Provide the [x, y] coordinate of the cell's center where the given text is located.  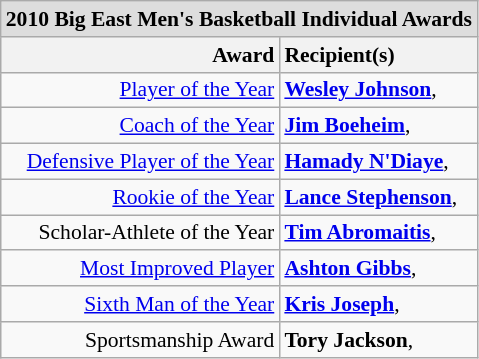
Tim Abromaitis, [378, 233]
Rookie of the Year [140, 197]
Scholar-Athlete of the Year [140, 233]
Tory Jackson, [378, 340]
Player of the Year [140, 90]
Wesley Johnson, [378, 90]
Sixth Man of the Year [140, 304]
Recipient(s) [378, 55]
Award [140, 55]
Most Improved Player [140, 269]
Lance Stephenson, [378, 197]
Kris Joseph, [378, 304]
2010 Big East Men's Basketball Individual Awards [239, 19]
Sportsmanship Award [140, 340]
Jim Boeheim, [378, 126]
Coach of the Year [140, 126]
Hamady N'Diaye, [378, 162]
Defensive Player of the Year [140, 162]
Ashton Gibbs, [378, 269]
